Scan for the cell matching the given text and deliver its (x, y) coordinate at center. 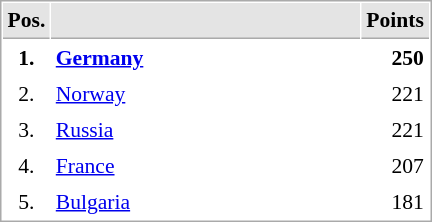
207 (396, 165)
Russia (206, 129)
2. (26, 93)
250 (396, 57)
Norway (206, 93)
181 (396, 201)
Bulgaria (206, 201)
Pos. (26, 21)
4. (26, 165)
France (206, 165)
1. (26, 57)
Points (396, 21)
3. (26, 129)
Germany (206, 57)
5. (26, 201)
